Capture the cell that displays the provided text and extract its [X, Y] central coordinate. 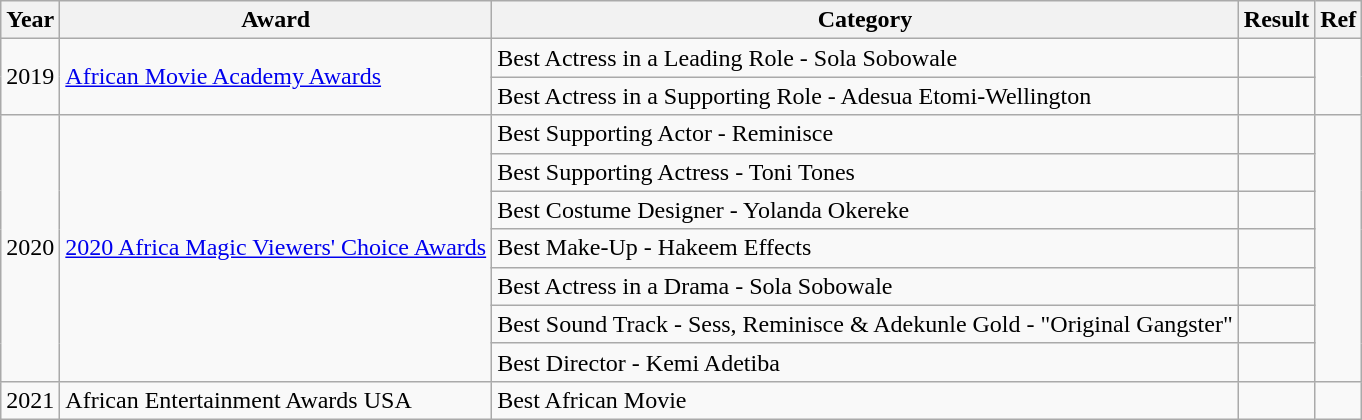
Best Actress in a Supporting Role - Adesua Etomi-Wellington [866, 96]
2020 [30, 248]
Result [1276, 20]
Best African Movie [866, 400]
Best Costume Designer - Yolanda Okereke [866, 210]
Year [30, 20]
Best Make-Up - Hakeem Effects [866, 248]
Award [276, 20]
Best Supporting Actor - Reminisce [866, 134]
2021 [30, 400]
Category [866, 20]
Best Actress in a Drama - Sola Sobowale [866, 286]
2019 [30, 77]
Best Supporting Actress - Toni Tones [866, 172]
2020 Africa Magic Viewers' Choice Awards [276, 248]
Best Sound Track - Sess, Reminisce & Adekunle Gold - "Original Gangster" [866, 324]
Best Actress in a Leading Role - Sola Sobowale [866, 58]
Ref [1338, 20]
African Entertainment Awards USA [276, 400]
Best Director - Kemi Adetiba [866, 362]
African Movie Academy Awards [276, 77]
